Extract the [X, Y] coordinate from the center of the cell holding the provided text.  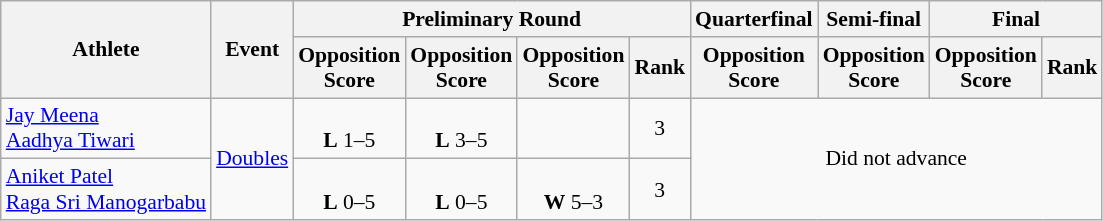
Semi-final [874, 19]
L 1–5 [349, 128]
Event [252, 50]
Final [1016, 19]
W 5–3 [573, 190]
Quarterfinal [754, 19]
Jay MeenaAadhya Tiwari [106, 128]
Doubles [252, 159]
Aniket PatelRaga Sri Manogarbabu [106, 190]
L 3–5 [461, 128]
Preliminary Round [492, 19]
Athlete [106, 50]
Did not advance [896, 159]
